Determine the (x, y) coordinate at the center of the cell enclosing the given text.  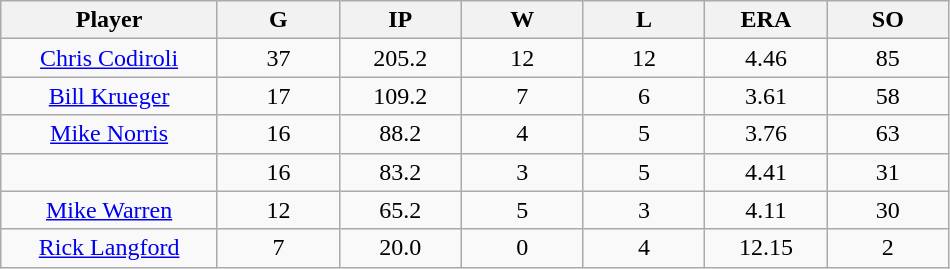
Player (110, 20)
Rick Langford (110, 248)
37 (278, 58)
Mike Norris (110, 134)
20.0 (400, 248)
IP (400, 20)
4.11 (766, 210)
Mike Warren (110, 210)
G (278, 20)
0 (522, 248)
Bill Krueger (110, 96)
17 (278, 96)
SO (888, 20)
88.2 (400, 134)
58 (888, 96)
109.2 (400, 96)
12.15 (766, 248)
2 (888, 248)
L (644, 20)
85 (888, 58)
4.41 (766, 172)
ERA (766, 20)
63 (888, 134)
Chris Codiroli (110, 58)
W (522, 20)
31 (888, 172)
65.2 (400, 210)
3.61 (766, 96)
3.76 (766, 134)
205.2 (400, 58)
30 (888, 210)
4.46 (766, 58)
6 (644, 96)
83.2 (400, 172)
